Identify which cell holds the provided text, then report its (X, Y) central coordinate. 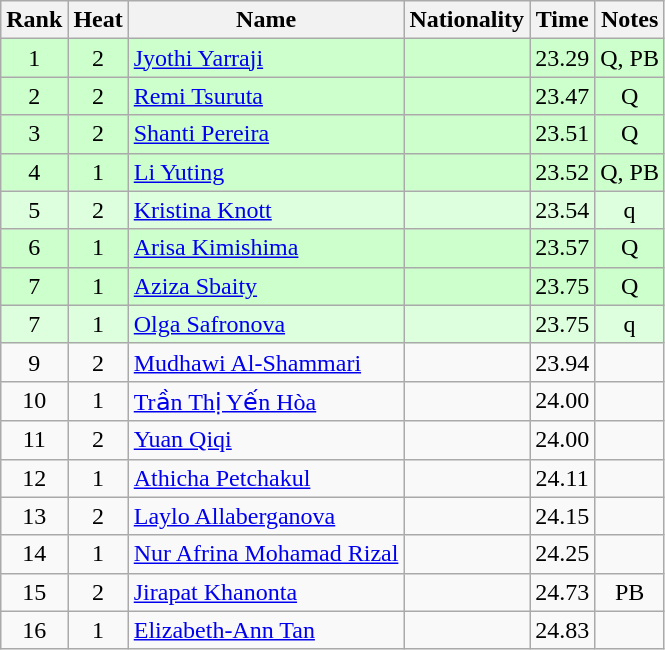
Mudhawi Al-Shammari (266, 362)
23.54 (562, 210)
Jyothi Yarraji (266, 58)
Notes (630, 20)
4 (34, 172)
24.83 (562, 630)
Heat (98, 20)
24.15 (562, 516)
15 (34, 592)
Arisa Kimishima (266, 248)
Nur Afrina Mohamad Rizal (266, 554)
Olga Safronova (266, 324)
Jirapat Khanonta (266, 592)
Trần Thị Yến Hòa (266, 401)
Time (562, 20)
23.94 (562, 362)
24.25 (562, 554)
5 (34, 210)
Li Yuting (266, 172)
23.47 (562, 96)
23.52 (562, 172)
Laylo Allaberganova (266, 516)
Athicha Petchakul (266, 478)
14 (34, 554)
Nationality (467, 20)
Yuan Qiqi (266, 440)
Rank (34, 20)
PB (630, 592)
9 (34, 362)
3 (34, 134)
Kristina Knott (266, 210)
Aziza Sbaity (266, 286)
10 (34, 401)
Elizabeth-Ann Tan (266, 630)
24.73 (562, 592)
24.11 (562, 478)
12 (34, 478)
6 (34, 248)
16 (34, 630)
23.29 (562, 58)
11 (34, 440)
Remi Tsuruta (266, 96)
23.51 (562, 134)
Shanti Pereira (266, 134)
13 (34, 516)
Name (266, 20)
23.57 (562, 248)
